Capture the cell that displays the provided text and extract its (x, y) central coordinate. 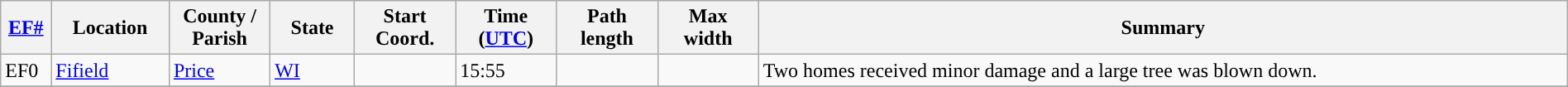
Time (UTC) (506, 28)
15:55 (506, 70)
Fifield (111, 70)
Start Coord. (404, 28)
State (313, 28)
Price (219, 70)
Summary (1163, 28)
WI (313, 70)
Two homes received minor damage and a large tree was blown down. (1163, 70)
EF0 (26, 70)
Max width (708, 28)
Location (111, 28)
County / Parish (219, 28)
EF# (26, 28)
Path length (607, 28)
